Detect which cell encompasses the target text, then output its (x, y) center coordinate. 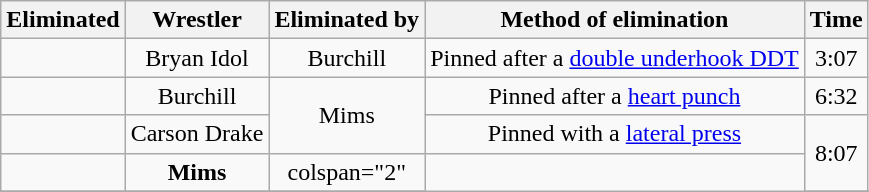
6:32 (836, 96)
Method of elimination (615, 20)
3:07 (836, 58)
Pinned after a double underhook DDT (615, 58)
Time (836, 20)
Pinned with a lateral press (615, 134)
Eliminated (63, 20)
Pinned after a heart punch (615, 96)
Carson Drake (197, 134)
8:07 (836, 153)
Wrestler (197, 20)
Bryan Idol (197, 58)
Eliminated by (347, 20)
colspan="2" (347, 172)
